Capture the cell that displays the provided text and extract its (X, Y) central coordinate. 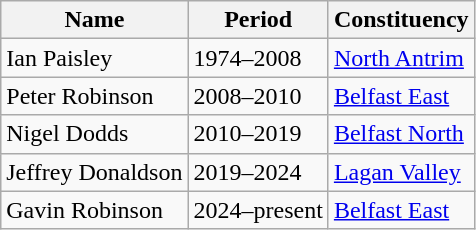
Belfast North (401, 134)
Name (94, 20)
2010–2019 (258, 134)
2019–2024 (258, 172)
Peter Robinson (94, 96)
Constituency (401, 20)
2008–2010 (258, 96)
Period (258, 20)
Ian Paisley (94, 58)
Lagan Valley (401, 172)
2024–present (258, 210)
North Antrim (401, 58)
1974–2008 (258, 58)
Jeffrey Donaldson (94, 172)
Gavin Robinson (94, 210)
Nigel Dodds (94, 134)
